Find where the given text appears and provide that cell's center as (x, y) coordinate. 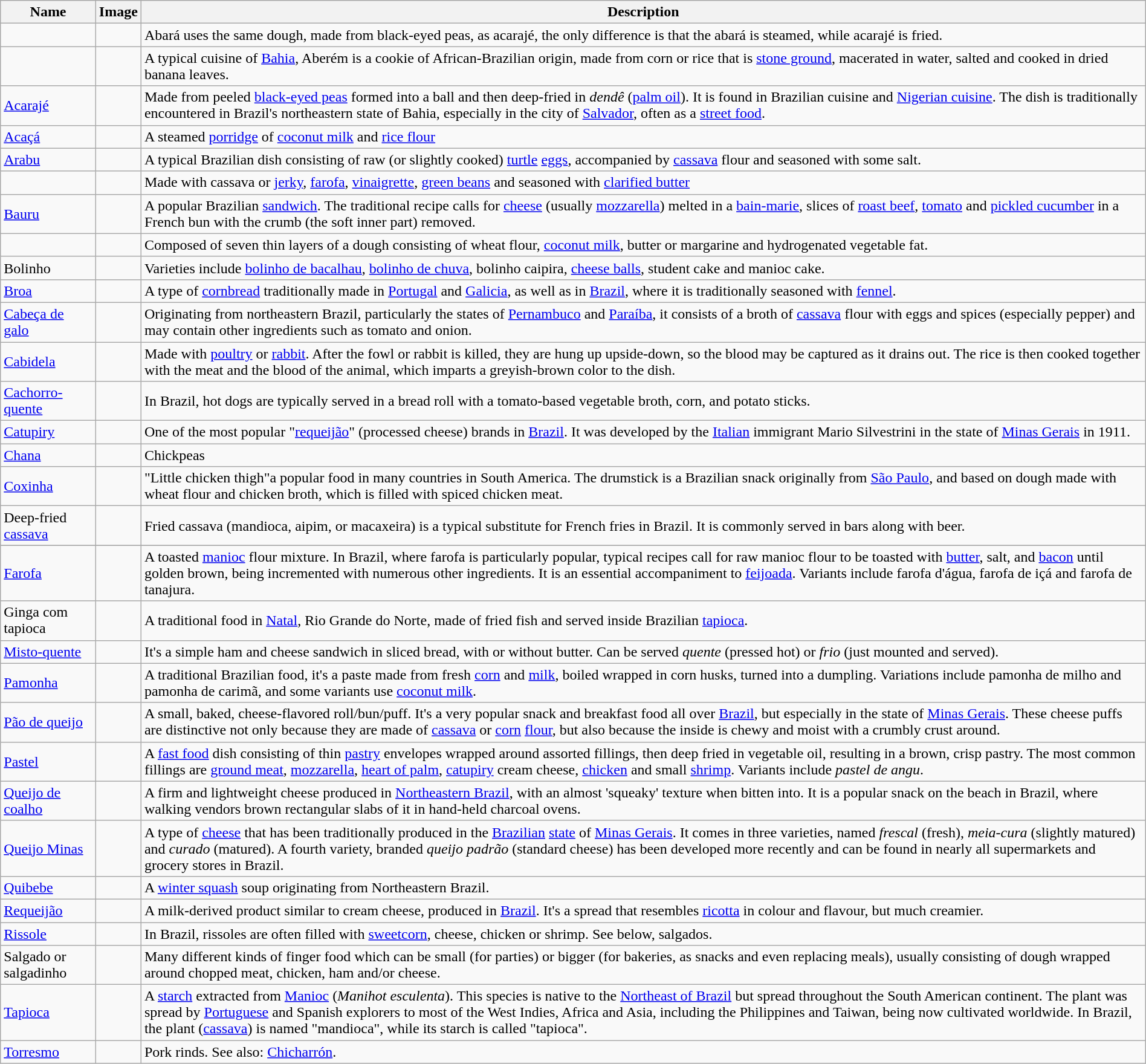
Misto-quente (48, 652)
Chana (48, 455)
Salgado or salgadinho (48, 965)
Bolinho (48, 268)
Chickpeas (643, 455)
Queijo de coalho (48, 800)
Made with cassava or jerky, farofa, vinaigrette, green beans and seasoned with clarified butter (643, 183)
Acaçá (48, 137)
Ginga com tapioca (48, 620)
Pork rinds. See also: Chicharrón. (643, 1052)
Bauru (48, 214)
Quibebe (48, 887)
Arabu (48, 160)
Broa (48, 291)
A steamed porridge of coconut milk and rice flour (643, 137)
A type of cornbread traditionally made in Portugal and Galicia, as well as in Brazil, where it is traditionally seasoned with fennel. (643, 291)
Queijo Minas (48, 848)
Farofa (48, 573)
It's a simple ham and cheese sandwich in sliced bread, with or without butter. Can be served quente (pressed hot) or frio (just mounted and served). (643, 652)
In Brazil, hot dogs are typically served in a bread roll with a tomato-based vegetable broth, corn, and potato sticks. (643, 401)
A milk-derived product similar to cream cheese, produced in Brazil. It's a spread that resembles ricotta in colour and flavour, but much creamier. (643, 910)
Rissole (48, 934)
Catupiry (48, 432)
A winter squash soup originating from Northeastern Brazil. (643, 887)
Acarajé (48, 105)
Cabeça de galo (48, 322)
A typical Brazilian dish consisting of raw (or slightly cooked) turtle eggs, accompanied by cassava flour and seasoned with some salt. (643, 160)
Varieties include bolinho de bacalhau, bolinho de chuva, bolinho caipira, cheese balls, student cake and manioc cake. (643, 268)
Coxinha (48, 486)
Composed of seven thin layers of a dough consisting of wheat flour, coconut milk, butter or margarine and hydrogenated vegetable fat. (643, 245)
Image (118, 12)
Tapioca (48, 1013)
Cachorro-quente (48, 401)
Fried cassava (mandioca, aipim, or macaxeira) is a typical substitute for French fries in Brazil. It is commonly served in bars along with beer. (643, 526)
Abará uses the same dough, made from black-eyed peas, as acarajé, the only difference is that the abará is steamed, while acarajé is fried. (643, 35)
Requeijão (48, 910)
Torresmo (48, 1052)
Pastel (48, 762)
Name (48, 12)
In Brazil, rissoles are often filled with sweetcorn, cheese, chicken or shrimp. See below, salgados. (643, 934)
Pão de queijo (48, 722)
A traditional food in Natal, Rio Grande do Norte, made of fried fish and served inside Brazilian tapioca. (643, 620)
Description (643, 12)
Pamonha (48, 683)
Cabidela (48, 362)
Deep-fried cassava (48, 526)
